Return the [X, Y] coordinate for the center point of the cell that contains the specified text.  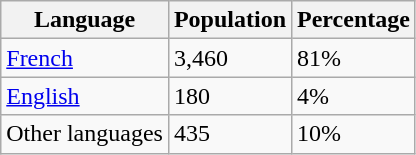
3,460 [230, 58]
Language [85, 20]
4% [354, 96]
81% [354, 58]
Population [230, 20]
Percentage [354, 20]
180 [230, 96]
French [85, 58]
English [85, 96]
10% [354, 134]
435 [230, 134]
Other languages [85, 134]
